Return [x, y] of the center of cell containing provided text 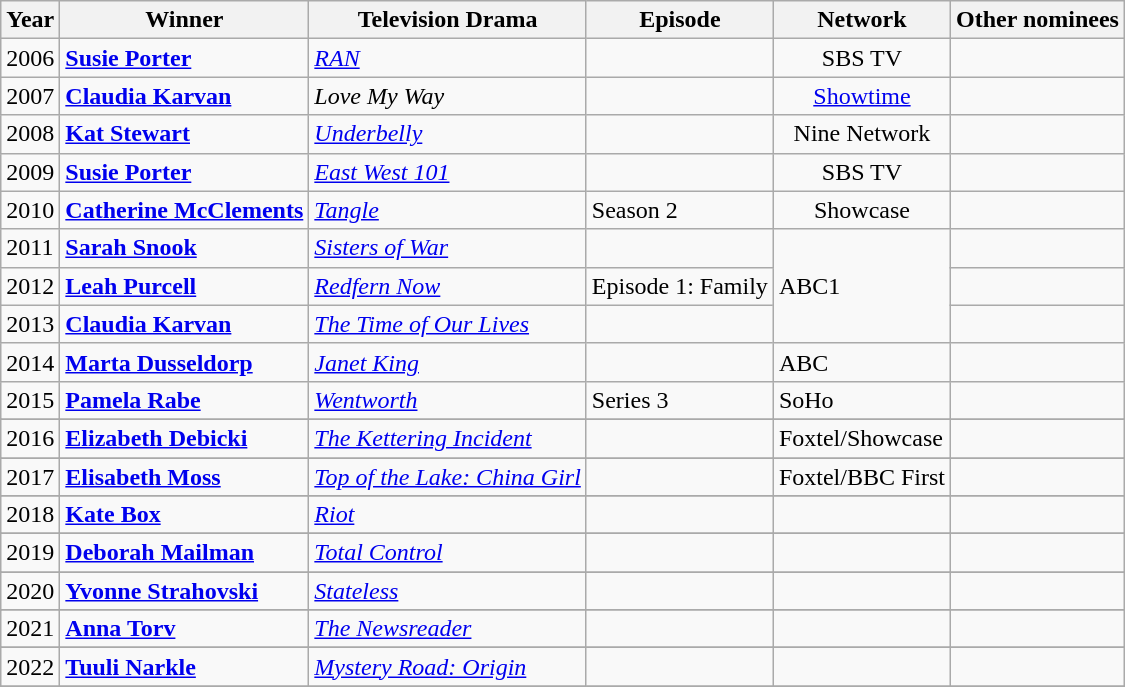
Tuuli Narkle [184, 667]
2010 [30, 210]
Catherine McClements [184, 210]
Stateless [448, 591]
2019 [30, 553]
Sarah Snook [184, 248]
Winner [184, 20]
SoHo [862, 400]
Kat Stewart [184, 134]
2011 [30, 248]
Nine Network [862, 134]
2013 [30, 324]
Mystery Road: Origin [448, 667]
2020 [30, 591]
2014 [30, 362]
Elisabeth Moss [184, 477]
Series 3 [680, 400]
2021 [30, 629]
ABC1 [862, 286]
Underbelly [448, 134]
Janet King [448, 362]
Pamela Rabe [184, 400]
Sisters of War [448, 248]
Redfern Now [448, 286]
Season 2 [680, 210]
2016 [30, 438]
Other nominees [1038, 20]
The Time of Our Lives [448, 324]
2009 [30, 172]
Top of the Lake: China Girl [448, 477]
Showtime [862, 96]
Riot [448, 515]
2007 [30, 96]
Anna Torv [184, 629]
Total Control [448, 553]
Kate Box [184, 515]
Year [30, 20]
Deborah Mailman [184, 553]
Tangle [448, 210]
2015 [30, 400]
Foxtel/BBC First [862, 477]
2022 [30, 667]
The Newsreader [448, 629]
Showcase [862, 210]
Episode 1: Family [680, 286]
Network [862, 20]
Foxtel/Showcase [862, 438]
RAN [448, 58]
Leah Purcell [184, 286]
The Kettering Incident [448, 438]
2012 [30, 286]
Wentworth [448, 400]
Television Drama [448, 20]
2018 [30, 515]
2017 [30, 477]
Love My Way [448, 96]
ABC [862, 362]
East West 101 [448, 172]
2008 [30, 134]
Yvonne Strahovski [184, 591]
Episode [680, 20]
Marta Dusseldorp [184, 362]
2006 [30, 58]
Elizabeth Debicki [184, 438]
